Return (X, Y) of the center of cell containing provided text 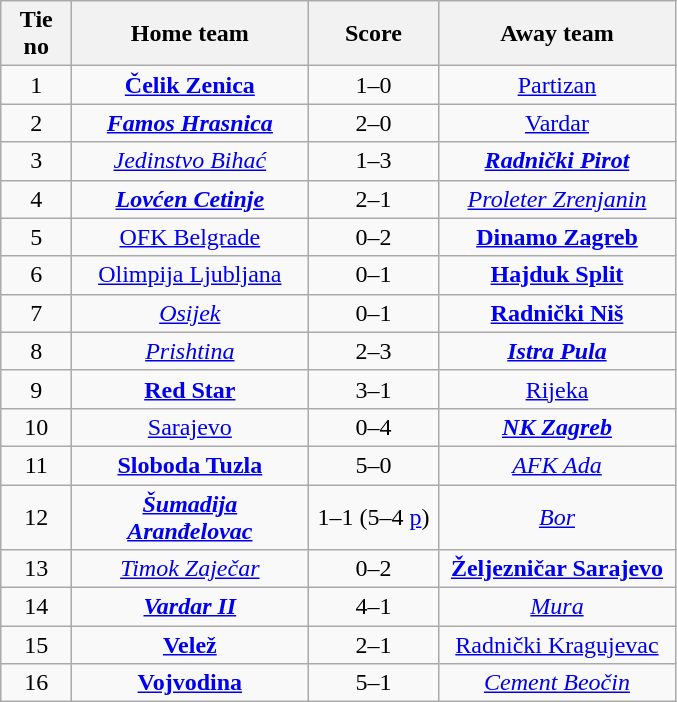
Čelik Zenica (190, 85)
3 (36, 161)
Radnički Kragujevac (557, 645)
Jedinstvo Bihać (190, 161)
Tie no (36, 34)
Vardar (557, 123)
Šumadija Aranđelovac (190, 516)
0–4 (374, 427)
Radnički Pirot (557, 161)
9 (36, 389)
Istra Pula (557, 351)
Vardar II (190, 607)
Timok Zaječar (190, 569)
16 (36, 683)
Famos Hrasnica (190, 123)
Bor (557, 516)
Cement Beočin (557, 683)
Proleter Zrenjanin (557, 199)
Rijeka (557, 389)
Partizan (557, 85)
Sloboda Tuzla (190, 465)
5 (36, 237)
Olimpija Ljubljana (190, 275)
2 (36, 123)
1 (36, 85)
4 (36, 199)
2–0 (374, 123)
NK Zagreb (557, 427)
1–0 (374, 85)
13 (36, 569)
5–0 (374, 465)
Željezničar Sarajevo (557, 569)
Lovćen Cetinje (190, 199)
6 (36, 275)
Home team (190, 34)
Sarajevo (190, 427)
AFK Ada (557, 465)
Osijek (190, 313)
4–1 (374, 607)
Red Star (190, 389)
15 (36, 645)
Mura (557, 607)
7 (36, 313)
3–1 (374, 389)
Hajduk Split (557, 275)
Velež (190, 645)
5–1 (374, 683)
Dinamo Zagreb (557, 237)
Vojvodina (190, 683)
10 (36, 427)
8 (36, 351)
Radnički Niš (557, 313)
12 (36, 516)
11 (36, 465)
Prishtina (190, 351)
OFK Belgrade (190, 237)
2–3 (374, 351)
Score (374, 34)
1–3 (374, 161)
14 (36, 607)
1–1 (5–4 p) (374, 516)
Away team (557, 34)
